Return (x, y) of the center of cell containing provided text 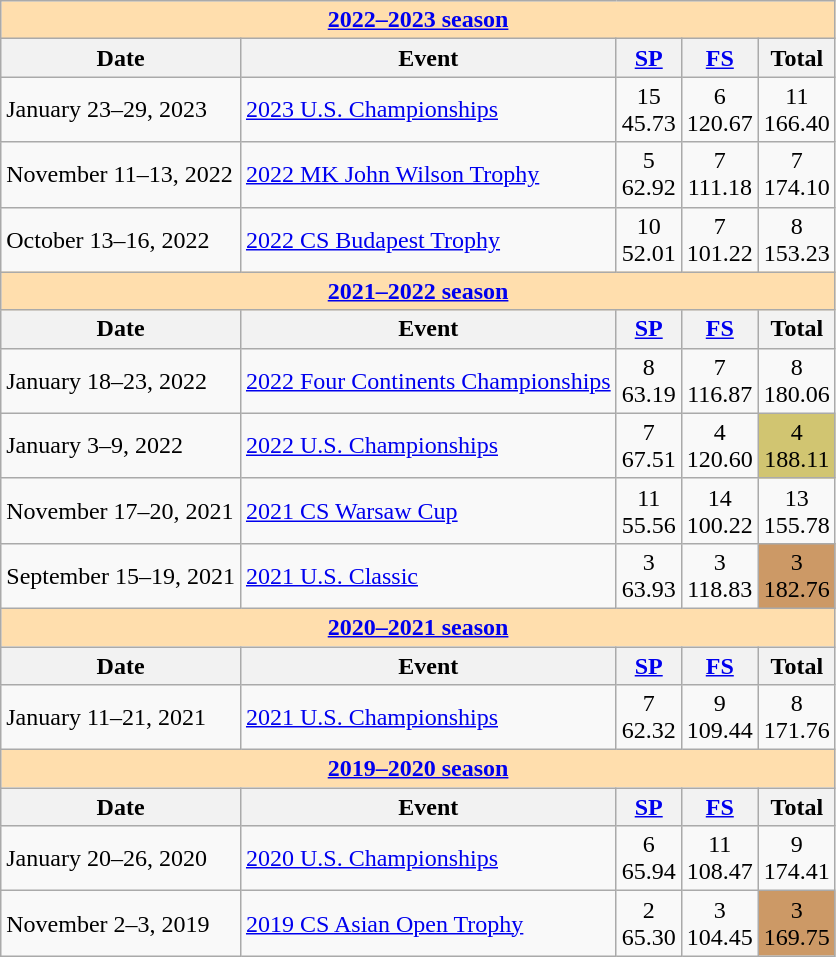
4 188.11 (796, 446)
5 62.92 (648, 174)
6 120.67 (720, 110)
2019 CS Asian Open Trophy (428, 924)
October 13–16, 2022 (121, 240)
3 118.83 (720, 576)
7 67.51 (648, 446)
8 63.19 (648, 380)
2021 U.S. Championships (428, 718)
13 155.78 (796, 510)
11 166.40 (796, 110)
7 116.87 (720, 380)
11 108.47 (720, 858)
9 109.44 (720, 718)
3 104.45 (720, 924)
8 153.23 (796, 240)
3 182.76 (796, 576)
3 169.75 (796, 924)
2022 Four Continents Championships (428, 380)
2022 U.S. Championships (428, 446)
7 62.32 (648, 718)
2 65.30 (648, 924)
2020 U.S. Championships (428, 858)
November 11–13, 2022 (121, 174)
10 52.01 (648, 240)
14 100.22 (720, 510)
January 3–9, 2022 (121, 446)
November 17–20, 2021 (121, 510)
8 180.06 (796, 380)
2021 CS Warsaw Cup (428, 510)
January 23–29, 2023 (121, 110)
8 171.76 (796, 718)
November 2–3, 2019 (121, 924)
January 18–23, 2022 (121, 380)
11 55.56 (648, 510)
3 63.93 (648, 576)
2019–2020 season (418, 769)
4 120.60 (720, 446)
2022–2023 season (418, 20)
7 174.10 (796, 174)
15 45.73 (648, 110)
2022 CS Budapest Trophy (428, 240)
January 11–21, 2021 (121, 718)
2021–2022 season (418, 291)
7 111.18 (720, 174)
2023 U.S. Championships (428, 110)
September 15–19, 2021 (121, 576)
9 174.41 (796, 858)
2021 U.S. Classic (428, 576)
January 20–26, 2020 (121, 858)
2020–2021 season (418, 627)
6 65.94 (648, 858)
7 101.22 (720, 240)
2022 MK John Wilson Trophy (428, 174)
